From the cell containing the given text, extract its center point as (X, Y) coordinate. 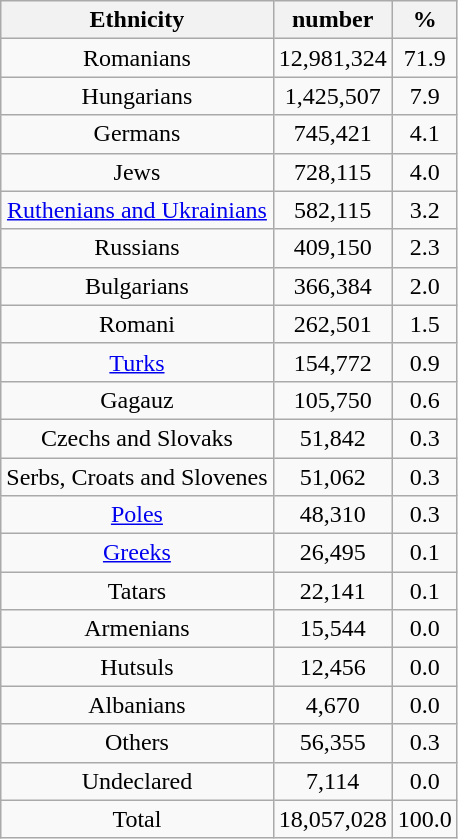
Others (137, 743)
26,495 (332, 553)
2.3 (424, 248)
12,456 (332, 667)
Albanians (137, 705)
745,421 (332, 134)
Germans (137, 134)
154,772 (332, 362)
71.9 (424, 58)
366,384 (332, 286)
12,981,324 (332, 58)
1,425,507 (332, 96)
262,501 (332, 324)
Romanians (137, 58)
51,842 (332, 438)
3.2 (424, 210)
4,670 (332, 705)
15,544 (332, 629)
Gagauz (137, 400)
22,141 (332, 591)
% (424, 20)
Hungarians (137, 96)
Romani (137, 324)
Poles (137, 515)
7.9 (424, 96)
number (332, 20)
105,750 (332, 400)
7,114 (332, 781)
Ruthenians and Ukrainians (137, 210)
Total (137, 819)
582,115 (332, 210)
Armenians (137, 629)
0.9 (424, 362)
1.5 (424, 324)
100.0 (424, 819)
Russians (137, 248)
56,355 (332, 743)
Ethnicity (137, 20)
Tatars (137, 591)
409,150 (332, 248)
Czechs and Slovaks (137, 438)
Jews (137, 172)
4.1 (424, 134)
Hutsuls (137, 667)
18,057,028 (332, 819)
48,310 (332, 515)
728,115 (332, 172)
Turks (137, 362)
2.0 (424, 286)
Undeclared (137, 781)
0.6 (424, 400)
51,062 (332, 477)
Bulgarians (137, 286)
Serbs, Croats and Slovenes (137, 477)
4.0 (424, 172)
Greeks (137, 553)
